Locate the cell with the specified text and output its [x, y] center coordinate. 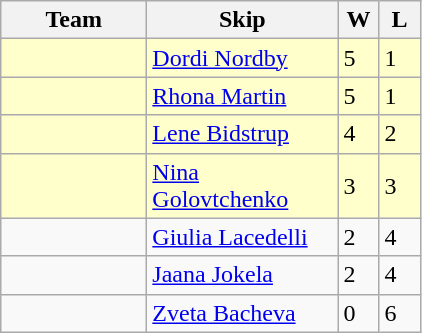
Rhona Martin [242, 96]
Dordi Nordby [242, 58]
Giulia Lacedelli [242, 237]
W [358, 20]
Team [74, 20]
Lene Bidstrup [242, 134]
Nina Golovtchenko [242, 186]
6 [400, 313]
Skip [242, 20]
Zveta Bacheva [242, 313]
Jaana Jokela [242, 275]
L [400, 20]
0 [358, 313]
